Return [X, Y] of the center of cell containing provided text 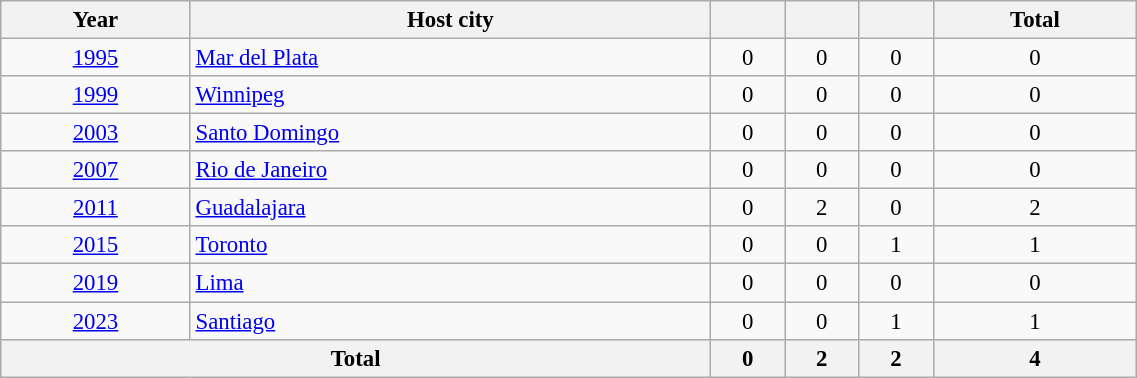
1995 [96, 58]
Mar del Plata [450, 58]
Year [96, 20]
Winnipeg [450, 95]
2015 [96, 245]
Guadalajara [450, 208]
Host city [450, 20]
2003 [96, 133]
1999 [96, 95]
Lima [450, 283]
Toronto [450, 245]
Santo Domingo [450, 133]
2007 [96, 170]
Rio de Janeiro [450, 170]
2023 [96, 321]
Santiago [450, 321]
2019 [96, 283]
2011 [96, 208]
4 [1035, 358]
